From the cell containing the given text, extract its center point as [X, Y] coordinate. 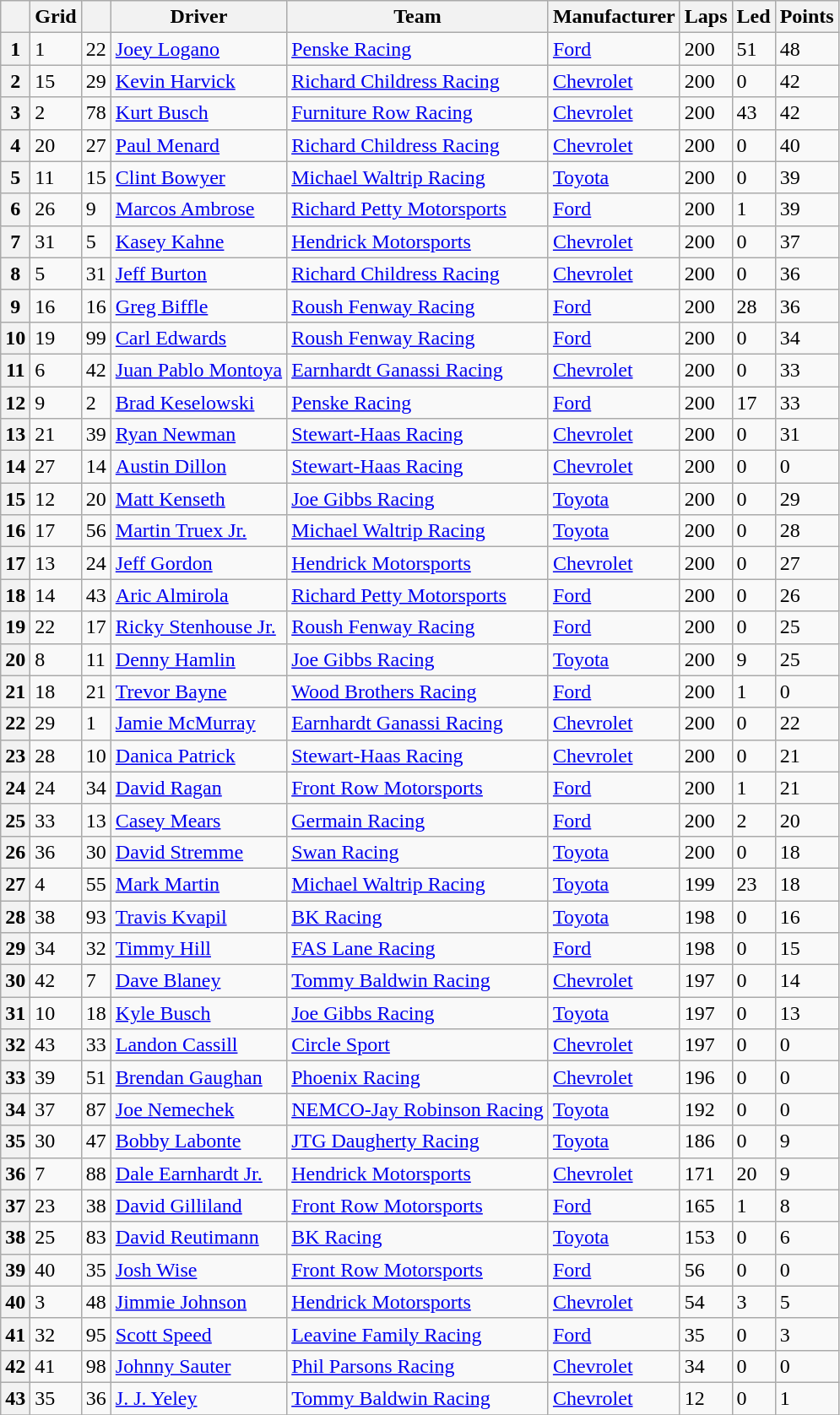
Points [807, 17]
NEMCO-Jay Robinson Racing [418, 1109]
Carl Edwards [198, 338]
Clint Bowyer [198, 177]
Brad Keselowski [198, 403]
Team [418, 17]
Casey Mears [198, 820]
Jeff Gordon [198, 563]
Jimmie Johnson [198, 1302]
196 [706, 1077]
Bobby Labonte [198, 1141]
Jeff Burton [198, 274]
54 [706, 1302]
David Gilliland [198, 1206]
Kevin Harvick [198, 81]
Swan Racing [418, 852]
78 [96, 113]
JTG Daugherty Racing [418, 1141]
Circle Sport [418, 1045]
98 [96, 1366]
David Stremme [198, 852]
93 [96, 916]
186 [706, 1141]
Denny Hamlin [198, 659]
Ricky Stenhouse Jr. [198, 627]
Kasey Kahne [198, 241]
Furniture Row Racing [418, 113]
Dave Blaney [198, 981]
95 [96, 1334]
Germain Racing [418, 820]
Scott Speed [198, 1334]
Matt Kenseth [198, 499]
Joe Nemechek [198, 1109]
165 [706, 1206]
Jamie McMurray [198, 724]
Joey Logano [198, 49]
Driver [198, 17]
Phoenix Racing [418, 1077]
87 [96, 1109]
Austin Dillon [198, 467]
99 [96, 338]
Timmy Hill [198, 949]
Travis Kvapil [198, 916]
199 [706, 884]
Grid [56, 17]
Danica Patrick [198, 756]
Aric Almirola [198, 595]
Laps [706, 17]
Johnny Sauter [198, 1366]
Leavine Family Racing [418, 1334]
David Ragan [198, 788]
Ryan Newman [198, 435]
192 [706, 1109]
Greg Biffle [198, 306]
47 [96, 1141]
Juan Pablo Montoya [198, 370]
88 [96, 1174]
Manufacturer [614, 17]
Led [753, 17]
55 [96, 884]
Dale Earnhardt Jr. [198, 1174]
Kyle Busch [198, 1013]
83 [96, 1238]
Wood Brothers Racing [418, 691]
171 [706, 1174]
Mark Martin [198, 884]
Josh Wise [198, 1270]
J. J. Yeley [198, 1398]
Trevor Bayne [198, 691]
Marcos Ambrose [198, 209]
Kurt Busch [198, 113]
Phil Parsons Racing [418, 1366]
153 [706, 1238]
Paul Menard [198, 145]
FAS Lane Racing [418, 949]
Landon Cassill [198, 1045]
David Reutimann [198, 1238]
Brendan Gaughan [198, 1077]
Martin Truex Jr. [198, 531]
